Extract the [X, Y] coordinate from the center of the cell holding the provided text.  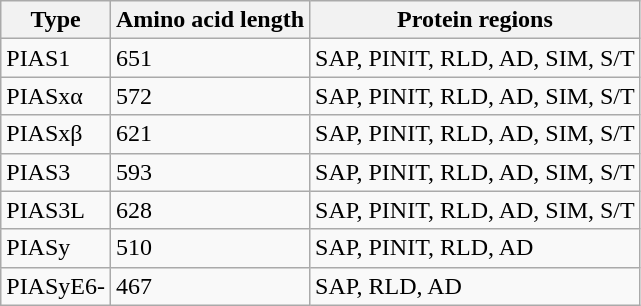
PIAS3L [56, 210]
510 [210, 248]
Protein regions [476, 20]
651 [210, 58]
467 [210, 286]
593 [210, 172]
SAP, PINIT, RLD, AD [476, 248]
PIASxα [56, 96]
Amino acid length [210, 20]
621 [210, 134]
SAP, RLD, AD [476, 286]
572 [210, 96]
PIASy [56, 248]
PIAS3 [56, 172]
PIAS1 [56, 58]
PIASyE6- [56, 286]
PIASxβ [56, 134]
628 [210, 210]
Type [56, 20]
